Determine the [X, Y] coordinate at the center of the cell enclosing the given text.  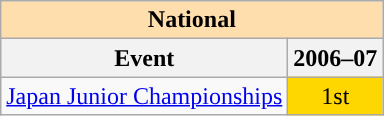
1st [336, 96]
2006–07 [336, 58]
Event [144, 58]
Japan Junior Championships [144, 96]
National [192, 20]
